Return the (x, y) coordinate for the center point of the cell that contains the specified text.  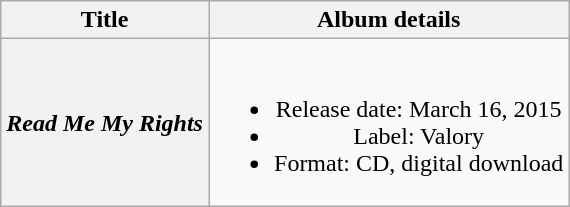
Read Me My Rights (105, 122)
Album details (388, 20)
Release date: March 16, 2015Label: ValoryFormat: CD, digital download (388, 122)
Title (105, 20)
